Output the (X, Y) coordinate of the center of the cell containing the given text.  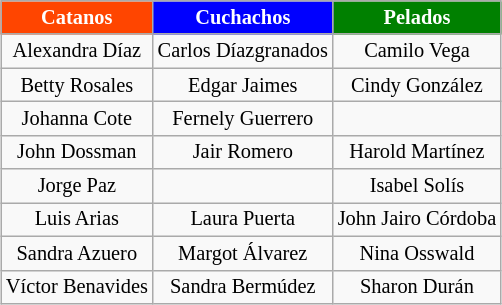
Pelados (417, 17)
Isabel Solís (417, 186)
Nina Osswald (417, 253)
Margot Álvarez (243, 253)
Betty Rosales (77, 85)
Cindy González (417, 85)
Catanos (77, 17)
Laura Puerta (243, 219)
Víctor Benavides (77, 287)
Sandra Bermúdez (243, 287)
Alexandra Díaz (77, 51)
John Dossman (77, 152)
John Jairo Córdoba (417, 219)
Fernely Guerrero (243, 118)
Sharon Durán (417, 287)
Johanna Cote (77, 118)
Harold Martínez (417, 152)
Sandra Azuero (77, 253)
Camilo Vega (417, 51)
Cuchachos (243, 17)
Jorge Paz (77, 186)
Edgar Jaimes (243, 85)
Luis Arias (77, 219)
Jair Romero (243, 152)
Carlos Díazgranados (243, 51)
